Output the (x, y) coordinate of the center of the cell containing the given text.  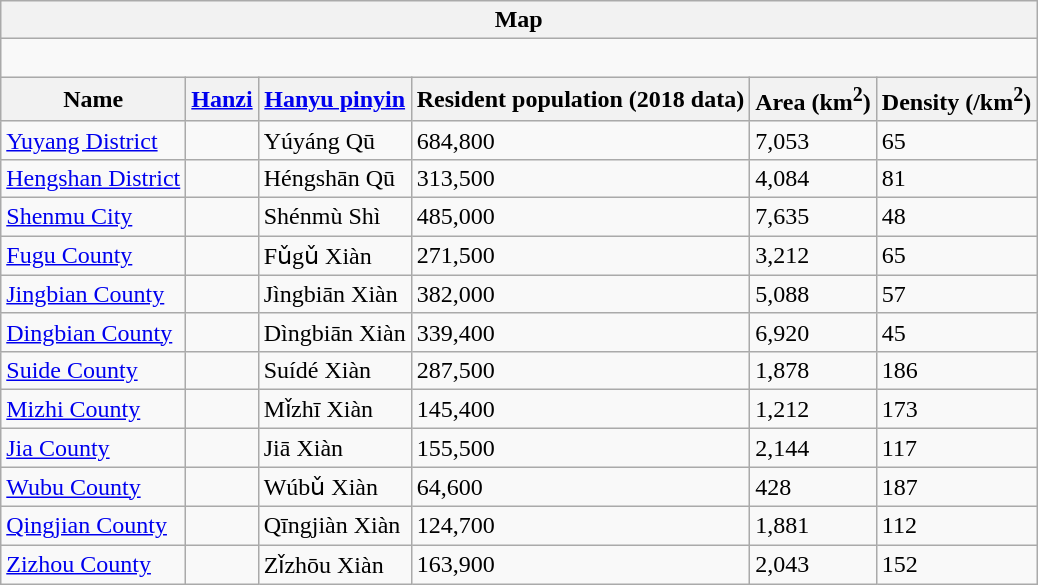
271,500 (580, 256)
187 (956, 487)
Shenmu City (94, 217)
Hanyu pinyin (334, 100)
117 (956, 448)
287,500 (580, 370)
Dingbian County (94, 332)
Qingjian County (94, 526)
Mizhi County (94, 409)
Hanzi (222, 100)
Dìngbiān Xiàn (334, 332)
Wubu County (94, 487)
145,400 (580, 409)
2,144 (814, 448)
Héngshān Qū (334, 178)
7,635 (814, 217)
382,000 (580, 294)
Suide County (94, 370)
Jia County (94, 448)
Fǔgǔ Xiàn (334, 256)
48 (956, 217)
684,800 (580, 140)
485,000 (580, 217)
112 (956, 526)
64,600 (580, 487)
6,920 (814, 332)
Mǐzhī Xiàn (334, 409)
Area (km2) (814, 100)
Resident population (2018 data) (580, 100)
1,878 (814, 370)
45 (956, 332)
4,084 (814, 178)
Yuyang District (94, 140)
Name (94, 100)
3,212 (814, 256)
Wúbǔ Xiàn (334, 487)
Density (/km2) (956, 100)
Jiā Xiàn (334, 448)
5,088 (814, 294)
Zǐzhōu Xiàn (334, 565)
186 (956, 370)
Fugu County (94, 256)
57 (956, 294)
Jìngbiān Xiàn (334, 294)
7,053 (814, 140)
152 (956, 565)
81 (956, 178)
428 (814, 487)
173 (956, 409)
Yúyáng Qū (334, 140)
339,400 (580, 332)
Jingbian County (94, 294)
Suídé Xiàn (334, 370)
Qīngjiàn Xiàn (334, 526)
163,900 (580, 565)
Zizhou County (94, 565)
1,212 (814, 409)
1,881 (814, 526)
124,700 (580, 526)
313,500 (580, 178)
2,043 (814, 565)
Shénmù Shì (334, 217)
Map (519, 20)
155,500 (580, 448)
Hengshan District (94, 178)
